Locate the cell with the specified text and output its (x, y) center coordinate. 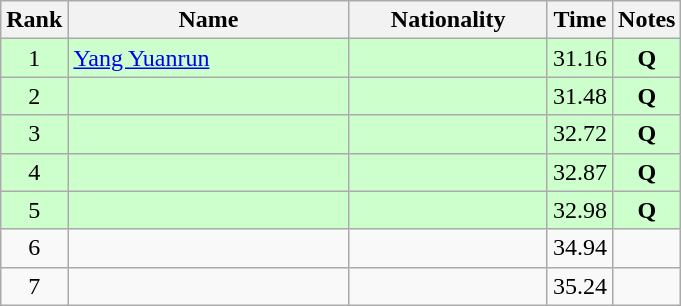
3 (34, 134)
7 (34, 286)
Notes (647, 20)
Time (580, 20)
5 (34, 210)
31.48 (580, 96)
32.98 (580, 210)
32.72 (580, 134)
Name (208, 20)
35.24 (580, 286)
1 (34, 58)
Nationality (448, 20)
6 (34, 248)
34.94 (580, 248)
32.87 (580, 172)
Yang Yuanrun (208, 58)
Rank (34, 20)
31.16 (580, 58)
2 (34, 96)
4 (34, 172)
